Locate the cell with the specified text and output its (x, y) center coordinate. 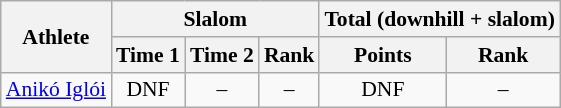
Athlete (56, 36)
Time 1 (148, 55)
Anikó Iglói (56, 90)
Slalom (215, 19)
Points (382, 55)
Total (downhill + slalom) (440, 19)
Time 2 (222, 55)
